Provide the (x, y) coordinate of the cell's center where the given text is located.  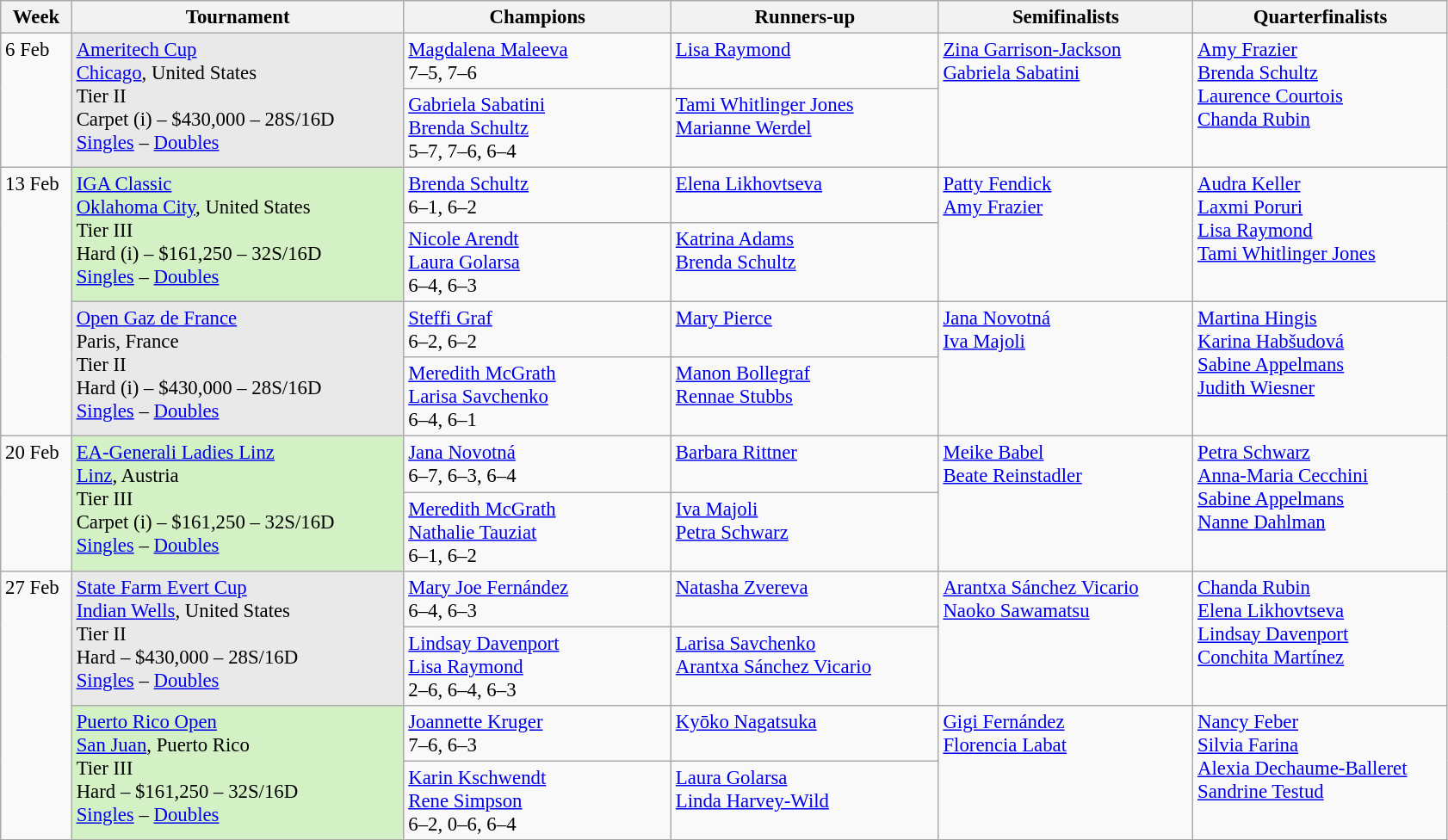
Amy Frazier Brenda Schultz Laurence Courtois Chanda Rubin (1321, 101)
Patty Fendick Amy Frazier (1066, 235)
Arantxa Sánchez Vicario Naoko Sawamatsu (1066, 638)
6 Feb (36, 101)
IGA Classic Oklahoma City, United States Tier III Hard (i) – $161,250 – 32S/16D Singles – Doubles (238, 235)
Lindsay Davenport Lisa Raymond 2–6, 6–4, 6–3 (537, 666)
Jana Novotná6–7, 6–3, 6–4 (537, 465)
Tournament (238, 17)
Gigi Fernández Florencia Labat (1066, 772)
Audra Keller Laxmi Poruri Lisa Raymond Tami Whitlinger Jones (1321, 235)
Meredith McGrath Nathalie Tauziat6–1, 6–2 (537, 532)
Jana Novotná Iva Majoli (1066, 369)
Iva Majoli Petra Schwarz (806, 532)
Katrina Adams Brenda Schultz (806, 262)
Week (36, 17)
Kyōko Nagatsuka (806, 733)
Karin Kschwendt Rene Simpson6–2, 0–6, 6–4 (537, 800)
Steffi Graf6–2, 6–2 (537, 330)
Runners-up (806, 17)
Quarterfinalists (1321, 17)
Meike Babel Beate Reinstadler (1066, 503)
Champions (537, 17)
Nicole Arendt Laura Golarsa6–4, 6–3 (537, 262)
Elena Likhovtseva (806, 196)
Manon Bollegraf Rennae Stubbs (806, 398)
Mary Pierce (806, 330)
Puerto Rico Open San Juan, Puerto Rico Tier III Hard – $161,250 – 32S/16D Singles – Doubles (238, 772)
EA-Generali Ladies Linz Linz, Austria Tier III Carpet (i) – $161,250 – 32S/16DSingles – Doubles (238, 503)
Open Gaz de France Paris, France Tier II Hard (i) – $430,000 – 28S/16D Singles – Doubles (238, 369)
Brenda Schultz6–1, 6–2 (537, 196)
20 Feb (36, 503)
Lisa Raymond (806, 62)
State Farm Evert CupIndian Wells, United States Tier II Hard – $430,000 – 28S/16D Singles – Doubles (238, 638)
Tami Whitlinger Jones Marianne Werdel (806, 128)
Zina Garrison-Jackson Gabriela Sabatini (1066, 101)
Magdalena Maleeva7–5, 7–6 (537, 62)
13 Feb (36, 302)
Barbara Rittner (806, 465)
Nancy Feber Silvia Farina Alexia Dechaume-Balleret Sandrine Testud (1321, 772)
Laura Golarsa Linda Harvey-Wild (806, 800)
Ameritech Cup Chicago, United States Tier II Carpet (i) – $430,000 – 28S/16DSingles – Doubles (238, 101)
Meredith McGrath Larisa Savchenko6–4, 6–1 (537, 398)
Natasha Zvereva (806, 599)
Mary Joe Fernández6–4, 6–3 (537, 599)
Gabriela Sabatini Brenda Schultz 5–7, 7–6, 6–4 (537, 128)
Martina Hingis Karina Habšudová Sabine Appelmans Judith Wiesner (1321, 369)
Larisa Savchenko Arantxa Sánchez Vicario (806, 666)
Chanda Rubin Elena Likhovtseva Lindsay Davenport Conchita Martínez (1321, 638)
Semifinalists (1066, 17)
Petra Schwarz Anna-Maria Cecchini Sabine Appelmans Nanne Dahlman (1321, 503)
27 Feb (36, 705)
Joannette Kruger7–6, 6–3 (537, 733)
